Identify which cell holds the provided text, then report its (X, Y) central coordinate. 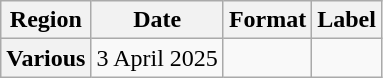
3 April 2025 (157, 58)
Region (46, 20)
Various (46, 58)
Label (347, 20)
Format (267, 20)
Date (157, 20)
